For the text-containing cell, return its midpoint in (X, Y) coordinate format. 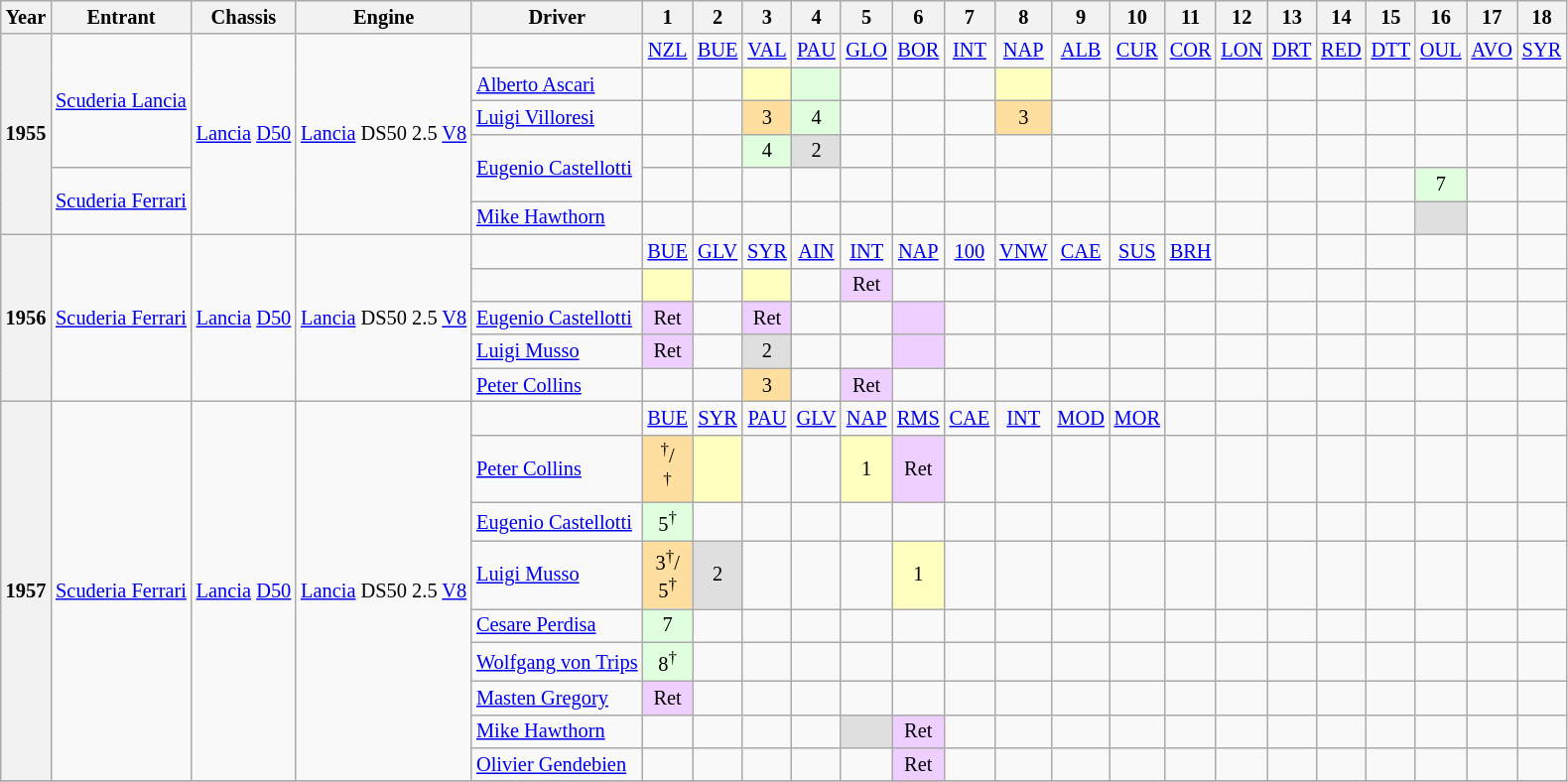
VNW (1023, 251)
6 (919, 17)
8 (1023, 17)
Masten Gregory (557, 698)
GLO (866, 51)
DTT (1391, 51)
15 (1391, 17)
COR (1191, 51)
Wolfgang von Trips (557, 661)
16 (1441, 17)
OUL (1441, 51)
RED (1341, 51)
100 (970, 251)
Engine (383, 17)
NZL (667, 51)
18 (1542, 17)
†/† (667, 468)
Luigi Villoresi (557, 117)
Driver (557, 17)
AIN (817, 251)
BOR (919, 51)
Year (26, 17)
14 (1341, 17)
CUR (1137, 51)
3†/5† (667, 575)
AVO (1493, 51)
Cesare Perdisa (557, 625)
VAL (766, 51)
Olivier Gendebien (557, 764)
DRT (1292, 51)
Chassis (244, 17)
12 (1241, 17)
11 (1191, 17)
BRH (1191, 251)
Entrant (121, 17)
RMS (919, 418)
8† (667, 661)
Scuderia Lancia (121, 101)
17 (1493, 17)
1957 (26, 591)
ALB (1080, 51)
10 (1137, 17)
MOR (1137, 418)
5 (866, 17)
MOD (1080, 418)
LON (1241, 51)
1955 (26, 134)
SUS (1137, 251)
Alberto Ascari (557, 84)
1956 (26, 318)
9 (1080, 17)
13 (1292, 17)
5† (667, 522)
